Return the (X, Y) coordinate for the center point of the cell that contains the specified text.  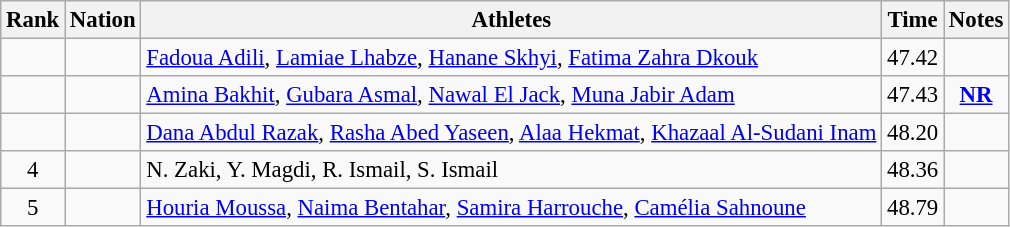
4 (33, 170)
Notes (976, 20)
5 (33, 208)
Athletes (512, 20)
47.43 (913, 95)
Rank (33, 20)
47.42 (913, 58)
48.36 (913, 170)
48.20 (913, 133)
Fadoua Adili, Lamiae Lhabze, Hanane Skhyi, Fatima Zahra Dkouk (512, 58)
Time (913, 20)
48.79 (913, 208)
Dana Abdul Razak, Rasha Abed Yaseen, Alaa Hekmat, Khazaal Al-Sudani Inam (512, 133)
N. Zaki, Y. Magdi, R. Ismail, S. Ismail (512, 170)
Amina Bakhit, Gubara Asmal, Nawal El Jack, Muna Jabir Adam (512, 95)
NR (976, 95)
Nation (103, 20)
Houria Moussa, Naima Bentahar, Samira Harrouche, Camélia Sahnoune (512, 208)
